Find where the given text appears and provide that cell's center as [x, y] coordinate. 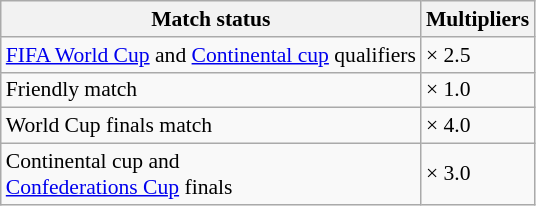
Match status [211, 19]
× 3.0 [478, 174]
× 1.0 [478, 90]
Multipliers [478, 19]
Continental cup andConfederations Cup finals [211, 174]
FIFA World Cup and Continental cup qualifiers [211, 55]
× 4.0 [478, 126]
World Cup finals match [211, 126]
× 2.5 [478, 55]
Friendly match [211, 90]
